Extract the [x, y] coordinate from the center of the cell holding the provided text.  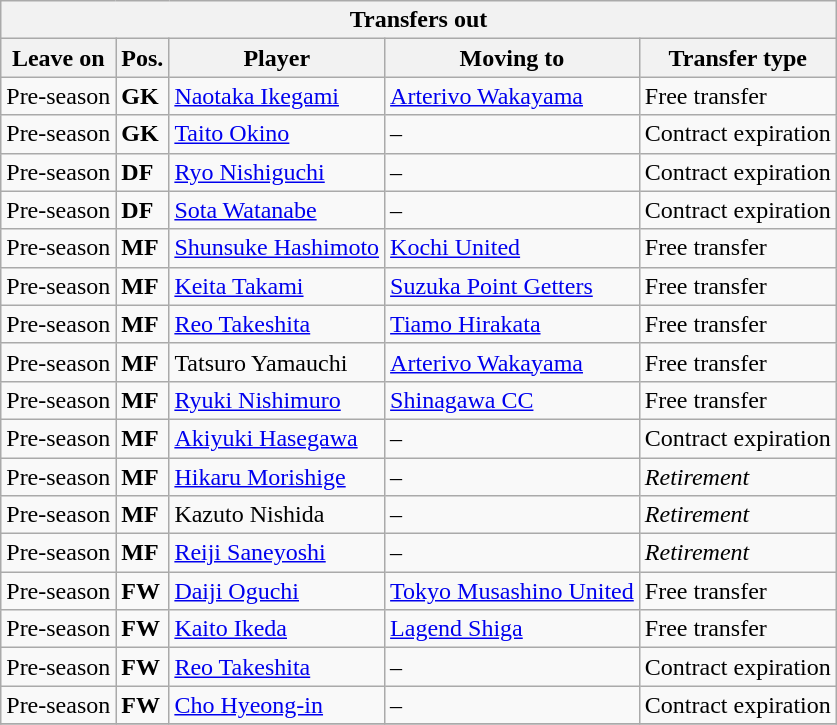
Naotaka Ikegami [277, 96]
Transfer type [738, 58]
Reiji Saneyoshi [277, 553]
Tokyo Musashino United [512, 591]
Shinagawa CC [512, 400]
Kazuto Nishida [277, 515]
Kaito Ikeda [277, 629]
Pos. [142, 58]
Ryuki Nishimuro [277, 400]
Lagend Shiga [512, 629]
Transfers out [419, 20]
Hikaru Morishige [277, 477]
Taito Okino [277, 134]
Akiyuki Hasegawa [277, 438]
Moving to [512, 58]
Sota Watanabe [277, 210]
Cho Hyeong-in [277, 705]
Keita Takami [277, 286]
Daiji Oguchi [277, 591]
Leave on [58, 58]
Player [277, 58]
Shunsuke Hashimoto [277, 248]
Kochi United [512, 248]
Tiamo Hirakata [512, 324]
Ryo Nishiguchi [277, 172]
Suzuka Point Getters [512, 286]
Tatsuro Yamauchi [277, 362]
